Identify which cell holds the provided text, then report its (x, y) central coordinate. 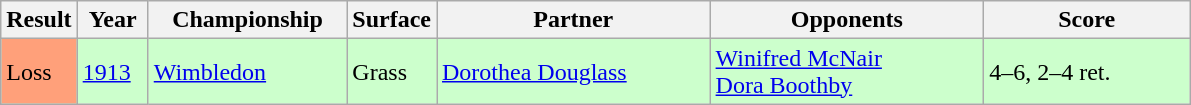
Wimbledon (248, 72)
Grass (392, 72)
Surface (392, 20)
4–6, 2–4 ret. (1087, 72)
Dorothea Douglass (573, 72)
Score (1087, 20)
Championship (248, 20)
Year (112, 20)
Loss (39, 72)
Result (39, 20)
Opponents (847, 20)
1913 (112, 72)
Winifred McNair Dora Boothby (847, 72)
Partner (573, 20)
